Capture the cell that displays the provided text and extract its [X, Y] central coordinate. 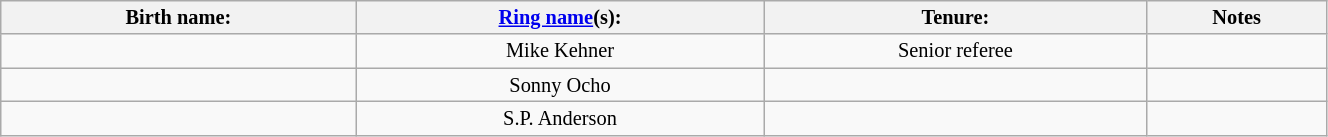
Mike Kehner [560, 51]
Notes [1237, 17]
Sonny Ocho [560, 85]
Birth name: [178, 17]
Senior referee [956, 51]
S.P. Anderson [560, 118]
Ring name(s): [560, 17]
Tenure: [956, 17]
